Return (X, Y) of the center of cell containing provided text 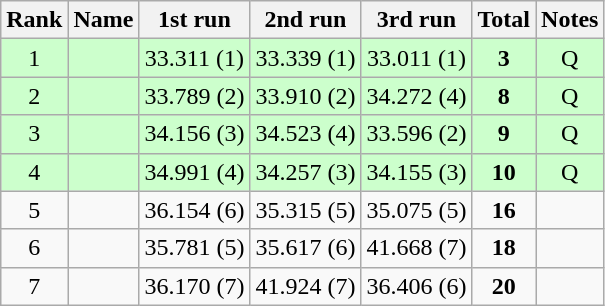
33.311 (1) (194, 58)
34.155 (3) (416, 172)
16 (504, 210)
33.339 (1) (306, 58)
36.154 (6) (194, 210)
2nd run (306, 20)
34.272 (4) (416, 96)
1 (34, 58)
18 (504, 248)
4 (34, 172)
20 (504, 286)
35.617 (6) (306, 248)
33.789 (2) (194, 96)
41.924 (7) (306, 286)
35.315 (5) (306, 210)
5 (34, 210)
33.910 (2) (306, 96)
Rank (34, 20)
33.011 (1) (416, 58)
3rd run (416, 20)
9 (504, 134)
34.523 (4) (306, 134)
10 (504, 172)
Name (104, 20)
Total (504, 20)
Notes (570, 20)
35.075 (5) (416, 210)
34.156 (3) (194, 134)
33.596 (2) (416, 134)
36.406 (6) (416, 286)
34.991 (4) (194, 172)
35.781 (5) (194, 248)
34.257 (3) (306, 172)
8 (504, 96)
6 (34, 248)
1st run (194, 20)
7 (34, 286)
41.668 (7) (416, 248)
2 (34, 96)
36.170 (7) (194, 286)
